Detect which cell encompasses the target text, then output its [X, Y] center coordinate. 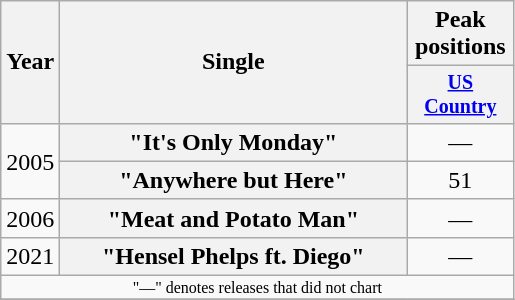
"Anywhere but Here" [234, 180]
"Hensel Phelps ft. Diego" [234, 256]
"Meat and Potato Man" [234, 218]
Single [234, 62]
US Country [460, 94]
51 [460, 180]
"It's Only Monday" [234, 142]
Peak positions [460, 34]
2005 [30, 161]
2021 [30, 256]
Year [30, 62]
"—" denotes releases that did not chart [258, 288]
2006 [30, 218]
